From the cell containing the given text, extract its center point as [X, Y] coordinate. 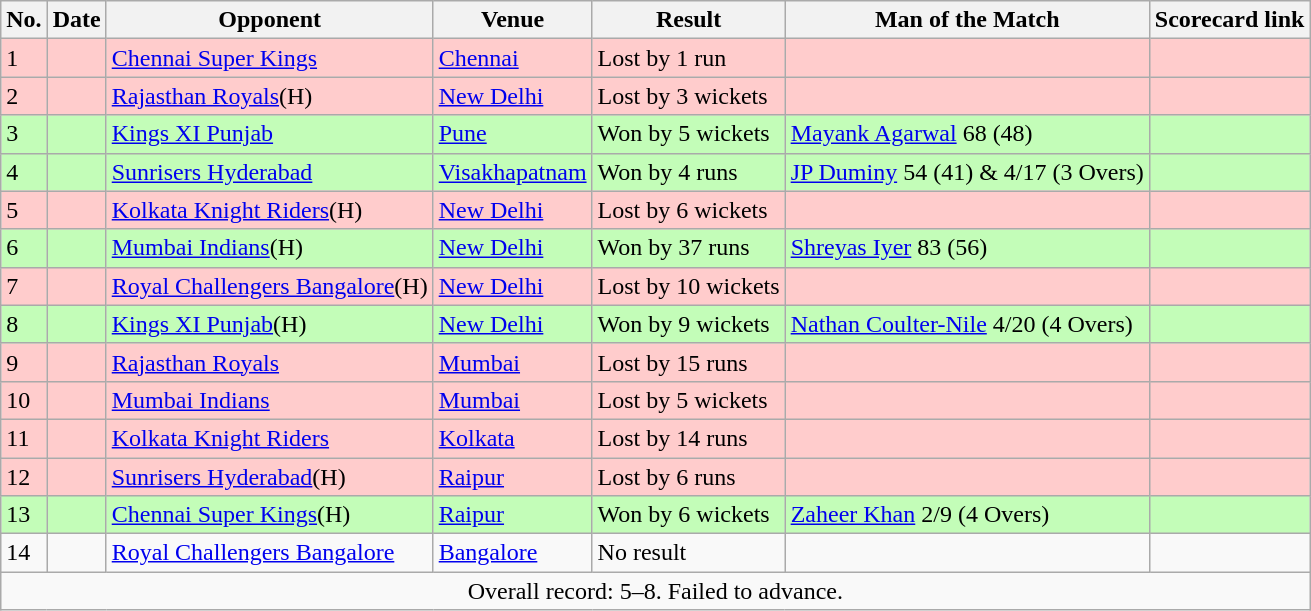
2 [24, 96]
Won by 4 runs [688, 172]
Lost by 10 wickets [688, 286]
Rajasthan Royals(H) [270, 96]
Scorecard link [1230, 20]
Date [76, 20]
Nathan Coulter-Nile 4/20 (4 Overs) [967, 324]
12 [24, 477]
Won by 9 wickets [688, 324]
Overall record: 5–8. Failed to advance. [656, 591]
Mumbai Indians(H) [270, 248]
Sunrisers Hyderabad [270, 172]
Lost by 14 runs [688, 438]
Visakhapatnam [512, 172]
9 [24, 362]
No result [688, 553]
3 [24, 134]
Zaheer Khan 2/9 (4 Overs) [967, 515]
Lost by 6 runs [688, 477]
Royal Challengers Bangalore(H) [270, 286]
Sunrisers Hyderabad(H) [270, 477]
6 [24, 248]
Chennai [512, 58]
Chennai Super Kings [270, 58]
Lost by 15 runs [688, 362]
Mumbai Indians [270, 400]
Kolkata [512, 438]
5 [24, 210]
Won by 6 wickets [688, 515]
4 [24, 172]
Kings XI Punjab [270, 134]
Royal Challengers Bangalore [270, 553]
Lost by 1 run [688, 58]
Opponent [270, 20]
Won by 37 runs [688, 248]
Lost by 6 wickets [688, 210]
Bangalore [512, 553]
Chennai Super Kings(H) [270, 515]
Rajasthan Royals [270, 362]
11 [24, 438]
13 [24, 515]
JP Duminy 54 (41) & 4/17 (3 Overs) [967, 172]
No. [24, 20]
Kings XI Punjab(H) [270, 324]
Won by 5 wickets [688, 134]
Man of the Match [967, 20]
Shreyas Iyer 83 (56) [967, 248]
Pune [512, 134]
8 [24, 324]
Lost by 3 wickets [688, 96]
Kolkata Knight Riders(H) [270, 210]
1 [24, 58]
Venue [512, 20]
10 [24, 400]
Result [688, 20]
Mayank Agarwal 68 (48) [967, 134]
14 [24, 553]
7 [24, 286]
Lost by 5 wickets [688, 400]
Kolkata Knight Riders [270, 438]
